Scan for the cell matching the given text and deliver its [x, y] coordinate at center. 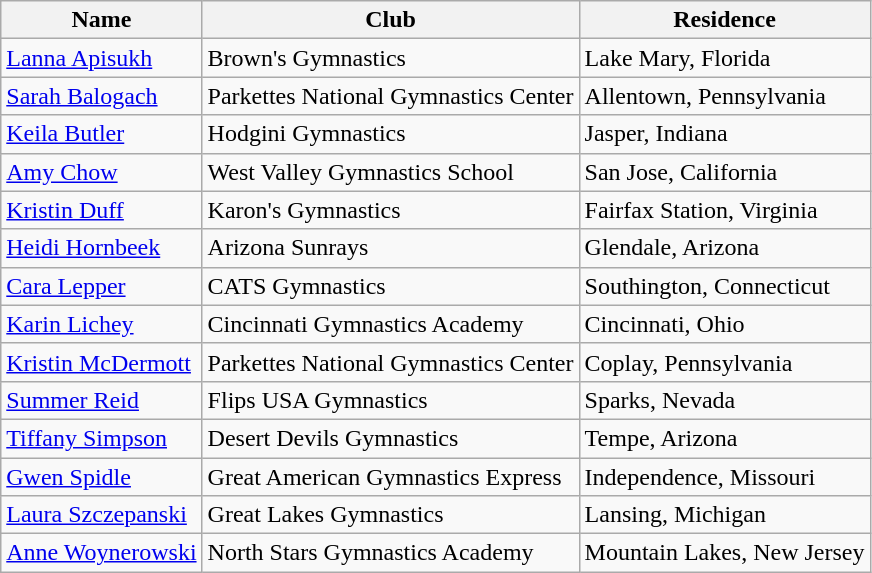
Independence, Missouri [724, 477]
Cara Lepper [102, 286]
Brown's Gymnastics [390, 58]
West Valley Gymnastics School [390, 172]
Coplay, Pennsylvania [724, 362]
Name [102, 20]
Keila Butler [102, 134]
Sarah Balogach [102, 96]
Desert Devils Gymnastics [390, 438]
North Stars Gymnastics Academy [390, 553]
Mountain Lakes, New Jersey [724, 553]
Kristin McDermott [102, 362]
Tempe, Arizona [724, 438]
Jasper, Indiana [724, 134]
Lanna Apisukh [102, 58]
CATS Gymnastics [390, 286]
Flips USA Gymnastics [390, 400]
Heidi Hornbeek [102, 248]
Arizona Sunrays [390, 248]
Karin Lichey [102, 324]
Club [390, 20]
Karon's Gymnastics [390, 210]
Glendale, Arizona [724, 248]
Anne Woynerowski [102, 553]
Residence [724, 20]
Hodgini Gymnastics [390, 134]
Gwen Spidle [102, 477]
San Jose, California [724, 172]
Fairfax Station, Virginia [724, 210]
Kristin Duff [102, 210]
Laura Szczepanski [102, 515]
Summer Reid [102, 400]
Cincinnati, Ohio [724, 324]
Cincinnati Gymnastics Academy [390, 324]
Amy Chow [102, 172]
Lansing, Michigan [724, 515]
Great American Gymnastics Express [390, 477]
Tiffany Simpson [102, 438]
Southington, Connecticut [724, 286]
Lake Mary, Florida [724, 58]
Allentown, Pennsylvania [724, 96]
Sparks, Nevada [724, 400]
Great Lakes Gymnastics [390, 515]
